Determine the (x, y) coordinate at the center of the cell enclosing the given text.  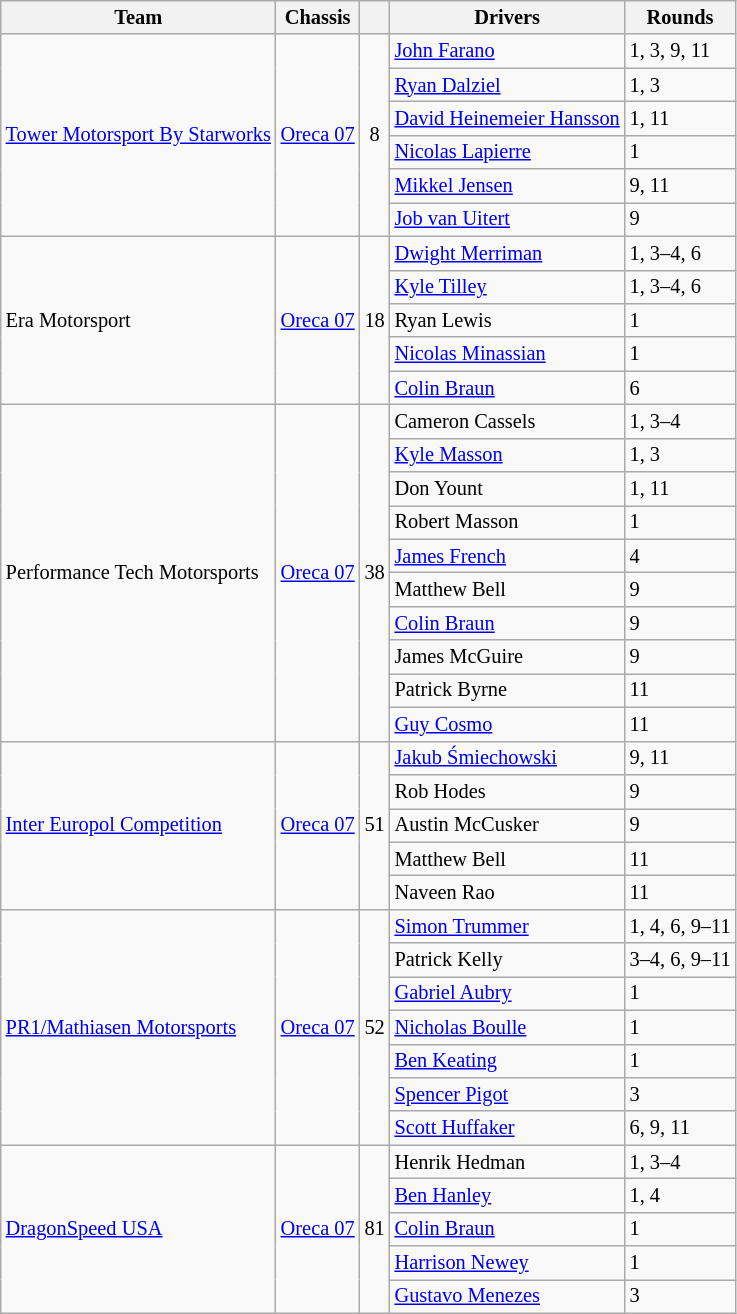
Guy Cosmo (508, 724)
Inter Europol Competition (138, 825)
Simon Trummer (508, 926)
DragonSpeed USA (138, 1229)
1, 3, 9, 11 (680, 51)
PR1/Mathiasen Motorsports (138, 1027)
18 (375, 320)
David Heinemeier Hansson (508, 118)
Nicholas Boulle (508, 1027)
51 (375, 825)
6 (680, 388)
Cameron Cassels (508, 421)
Mikkel Jensen (508, 186)
Austin McCusker (508, 825)
Patrick Byrne (508, 690)
Naveen Rao (508, 892)
Harrison Newey (508, 1263)
John Farano (508, 51)
James French (508, 556)
Dwight Merriman (508, 253)
8 (375, 135)
Jakub Śmiechowski (508, 758)
52 (375, 1027)
Henrik Hedman (508, 1162)
Ben Hanley (508, 1195)
Job van Uitert (508, 219)
Patrick Kelly (508, 960)
Ryan Lewis (508, 320)
Drivers (508, 17)
4 (680, 556)
Spencer Pigot (508, 1094)
81 (375, 1229)
James McGuire (508, 657)
Performance Tech Motorsports (138, 572)
Tower Motorsport By Starworks (138, 135)
Nicolas Lapierre (508, 152)
Rob Hodes (508, 791)
Ryan Dalziel (508, 85)
Robert Masson (508, 522)
38 (375, 572)
Scott Huffaker (508, 1128)
Gustavo Menezes (508, 1296)
1, 4 (680, 1195)
Kyle Tilley (508, 287)
1, 4, 6, 9–11 (680, 926)
Rounds (680, 17)
Team (138, 17)
6, 9, 11 (680, 1128)
Chassis (318, 17)
Gabriel Aubry (508, 993)
Kyle Masson (508, 455)
Don Yount (508, 489)
Era Motorsport (138, 320)
Nicolas Minassian (508, 354)
Ben Keating (508, 1061)
3–4, 6, 9–11 (680, 960)
